Pinpoint the cell where the given text exists, returning its (x, y) midpoint coordinate. 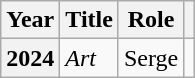
Title (90, 20)
2024 (30, 58)
Year (30, 20)
Role (150, 20)
Serge (150, 58)
Art (90, 58)
